Pinpoint the cell where the given text exists, returning its (X, Y) midpoint coordinate. 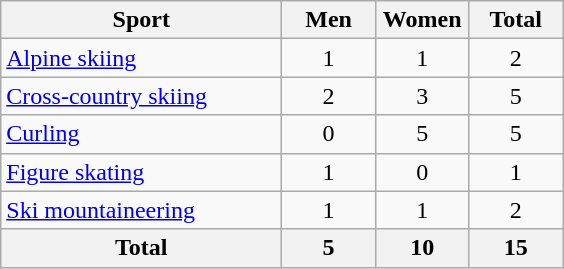
Men (329, 20)
Alpine skiing (142, 58)
Ski mountaineering (142, 210)
Women (422, 20)
Figure skating (142, 172)
Curling (142, 134)
10 (422, 248)
Sport (142, 20)
15 (516, 248)
3 (422, 96)
Cross-country skiing (142, 96)
